Pinpoint the cell where the given text exists, returning its (x, y) midpoint coordinate. 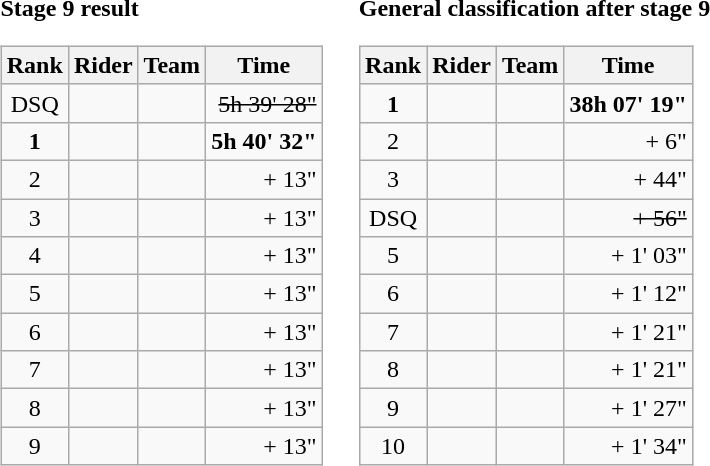
+ 1' 27" (628, 408)
4 (34, 256)
+ 56" (628, 217)
10 (394, 446)
+ 44" (628, 179)
+ 1' 12" (628, 294)
5h 40' 32" (264, 141)
+ 1' 34" (628, 446)
38h 07' 19" (628, 103)
+ 1' 03" (628, 256)
5h 39' 28" (264, 103)
+ 6" (628, 141)
